Identify which cell holds the provided text, then report its (X, Y) central coordinate. 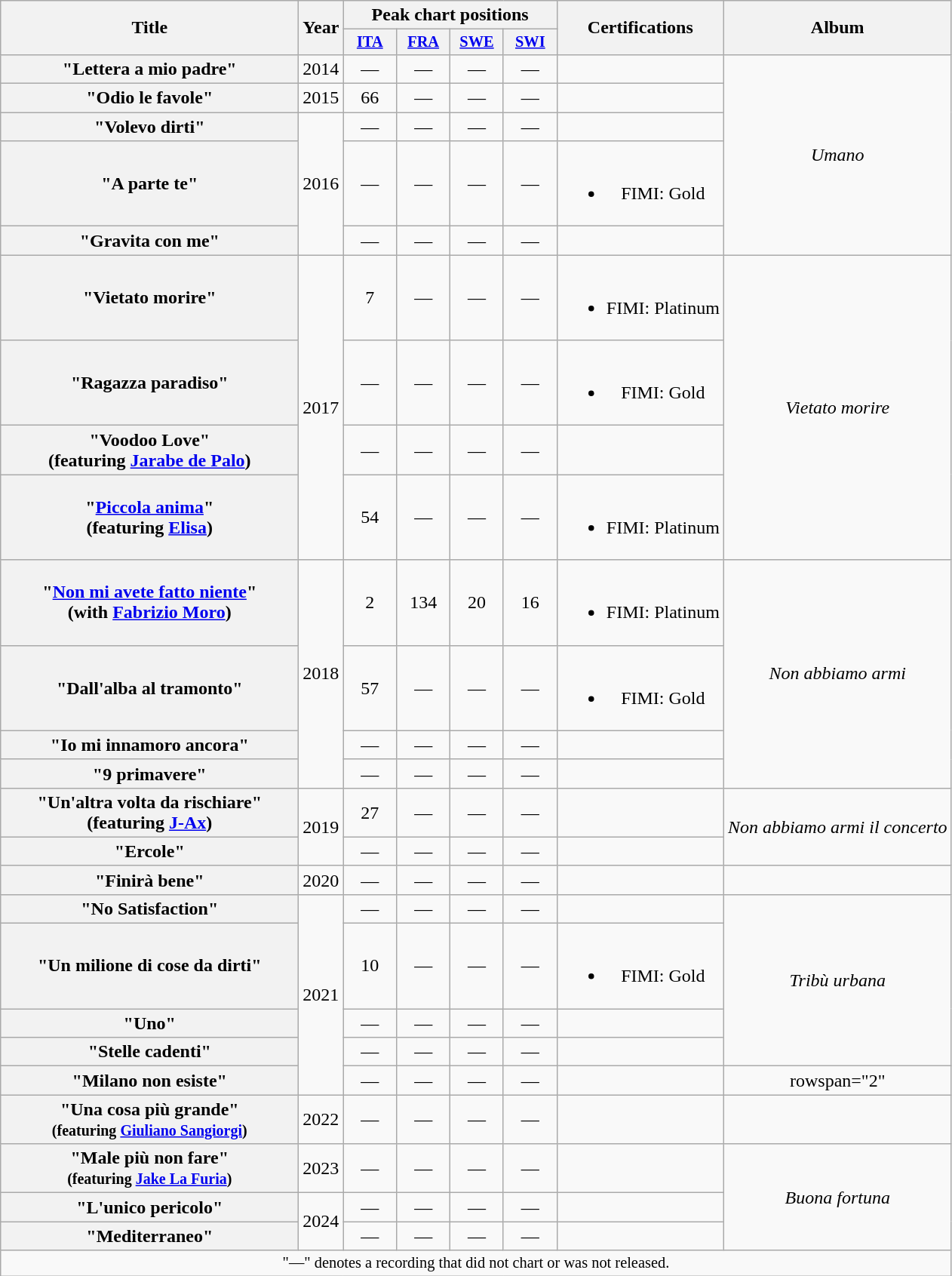
2019 (321, 827)
20 (477, 602)
16 (530, 602)
"Lettera a mio padre" (149, 69)
"Mediterraneo" (149, 1236)
Year (321, 28)
Tribù urbana (837, 979)
2023 (321, 1168)
Certifications (640, 28)
FRA (424, 42)
"Ercole" (149, 851)
"Piccola anima"(featuring Elisa) (149, 518)
Peak chart positions (450, 15)
2020 (321, 880)
ITA (370, 42)
"Io mi innamoro ancora" (149, 745)
Umano (837, 154)
rowspan="2" (837, 1081)
10 (370, 966)
"9 primavere" (149, 773)
"Finirà bene" (149, 880)
2018 (321, 674)
2021 (321, 995)
2017 (321, 407)
2015 (321, 98)
134 (424, 602)
66 (370, 98)
27 (370, 812)
"No Satisfaction" (149, 909)
"Una cosa più grande"(featuring Giuliano Sangiorgi) (149, 1120)
Non abbiamo armi il concerto (837, 827)
"Un'altra volta da rischiare"(featuring J-Ax) (149, 812)
"Gravita con me" (149, 241)
"Stelle cadenti" (149, 1052)
Buona fortuna (837, 1197)
SWE (477, 42)
"—" denotes a recording that did not chart or was not released. (476, 1263)
7 (370, 297)
2022 (321, 1120)
"Uno" (149, 1023)
Vietato morire (837, 407)
Title (149, 28)
"Milano non esiste" (149, 1081)
"Dall'alba al tramonto" (149, 688)
"Vietato morire" (149, 297)
"Volevo dirti" (149, 127)
2014 (321, 69)
2 (370, 602)
"Ragazza paradiso" (149, 383)
"L'unico pericolo" (149, 1207)
57 (370, 688)
"A parte te" (149, 184)
"Non mi avete fatto niente"(with Fabrizio Moro) (149, 602)
"Un milione di cose da dirti" (149, 966)
2024 (321, 1222)
"Odio le favole" (149, 98)
SWI (530, 42)
2016 (321, 184)
Album (837, 28)
54 (370, 518)
"Male più non fare"(featuring Jake La Furia) (149, 1168)
Non abbiamo armi (837, 674)
"Voodoo Love"(featuring Jarabe de Palo) (149, 450)
